Determine the [x, y] coordinate at the center of the cell enclosing the given text.  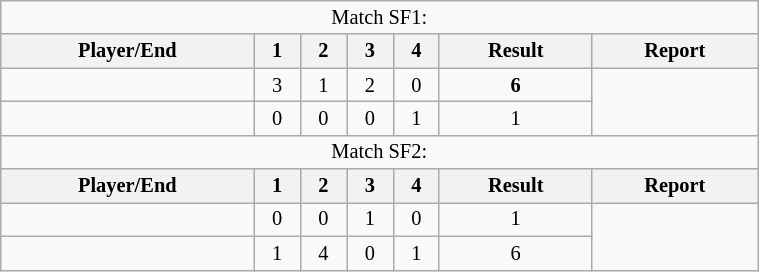
Match SF1: [380, 17]
Match SF2: [380, 152]
